Identify which cell holds the provided text, then report its (X, Y) central coordinate. 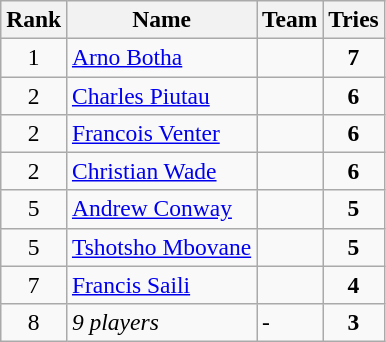
1 (34, 57)
3 (354, 322)
Francis Saili (162, 285)
- (290, 322)
Andrew Conway (162, 209)
Francois Venter (162, 133)
Tshotsho Mbovane (162, 247)
Name (162, 19)
Rank (34, 19)
Team (290, 19)
Charles Piutau (162, 95)
9 players (162, 322)
Tries (354, 19)
4 (354, 285)
8 (34, 322)
Arno Botha (162, 57)
Christian Wade (162, 171)
